Provide the (X, Y) coordinate of the cell's center where the given text is located.  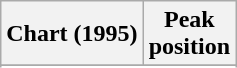
Peakposition (189, 34)
Chart (1995) (72, 34)
